Pinpoint the cell where the given text exists, returning its [X, Y] midpoint coordinate. 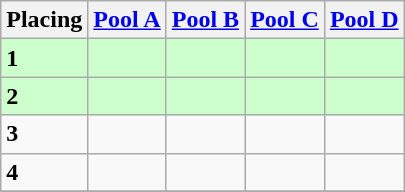
3 [44, 134]
Pool A [127, 20]
Pool C [285, 20]
Placing [44, 20]
2 [44, 96]
Pool B [205, 20]
4 [44, 172]
1 [44, 58]
Pool D [364, 20]
